Detect which cell encompasses the target text, then output its [x, y] center coordinate. 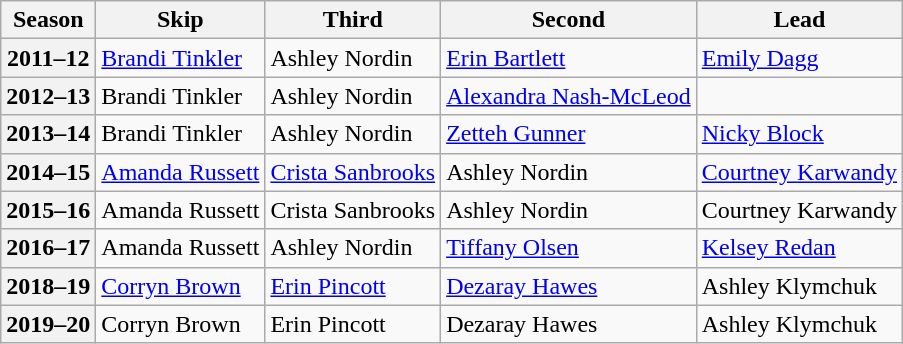
2013–14 [48, 134]
2011–12 [48, 58]
Lead [799, 20]
Tiffany Olsen [569, 248]
Emily Dagg [799, 58]
Alexandra Nash-McLeod [569, 96]
Skip [180, 20]
2012–13 [48, 96]
Nicky Block [799, 134]
2019–20 [48, 324]
2018–19 [48, 286]
2015–16 [48, 210]
Kelsey Redan [799, 248]
Erin Bartlett [569, 58]
Zetteh Gunner [569, 134]
Third [353, 20]
Second [569, 20]
2016–17 [48, 248]
Season [48, 20]
2014–15 [48, 172]
